Capture the cell that displays the provided text and extract its (x, y) central coordinate. 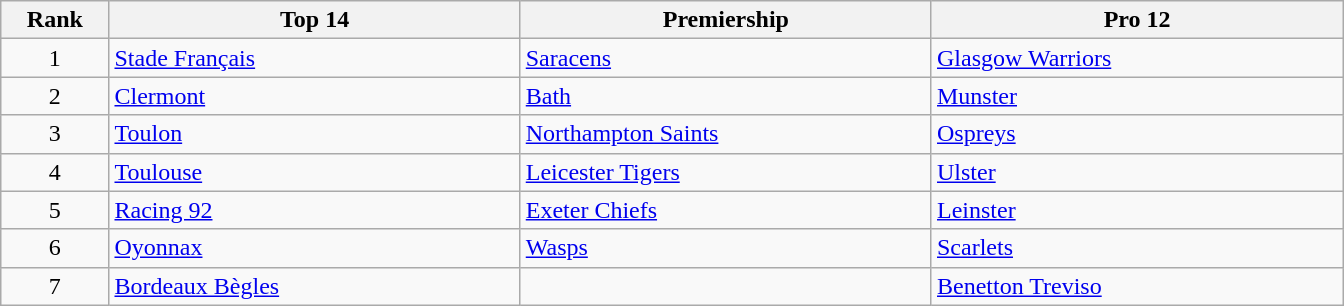
6 (55, 248)
Clermont (314, 96)
4 (55, 172)
Ospreys (1136, 134)
2 (55, 96)
Saracens (726, 58)
Toulon (314, 134)
Racing 92 (314, 210)
7 (55, 286)
Bordeaux Bègles (314, 286)
Wasps (726, 248)
Northampton Saints (726, 134)
Ulster (1136, 172)
Bath (726, 96)
Premiership (726, 20)
Munster (1136, 96)
3 (55, 134)
Pro 12 (1136, 20)
Glasgow Warriors (1136, 58)
1 (55, 58)
Leinster (1136, 210)
Toulouse (314, 172)
Top 14 (314, 20)
Scarlets (1136, 248)
Rank (55, 20)
Benetton Treviso (1136, 286)
5 (55, 210)
Leicester Tigers (726, 172)
Exeter Chiefs (726, 210)
Oyonnax (314, 248)
Stade Français (314, 58)
